Extract the (X, Y) coordinate from the center of the cell holding the provided text.  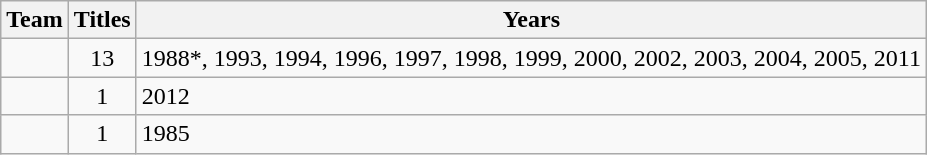
Team (35, 20)
Years (531, 20)
2012 (531, 96)
13 (102, 58)
1988*, 1993, 1994, 1996, 1997, 1998, 1999, 2000, 2002, 2003, 2004, 2005, 2011 (531, 58)
Titles (102, 20)
1985 (531, 134)
